Output the (X, Y) coordinate of the center of the cell containing the given text.  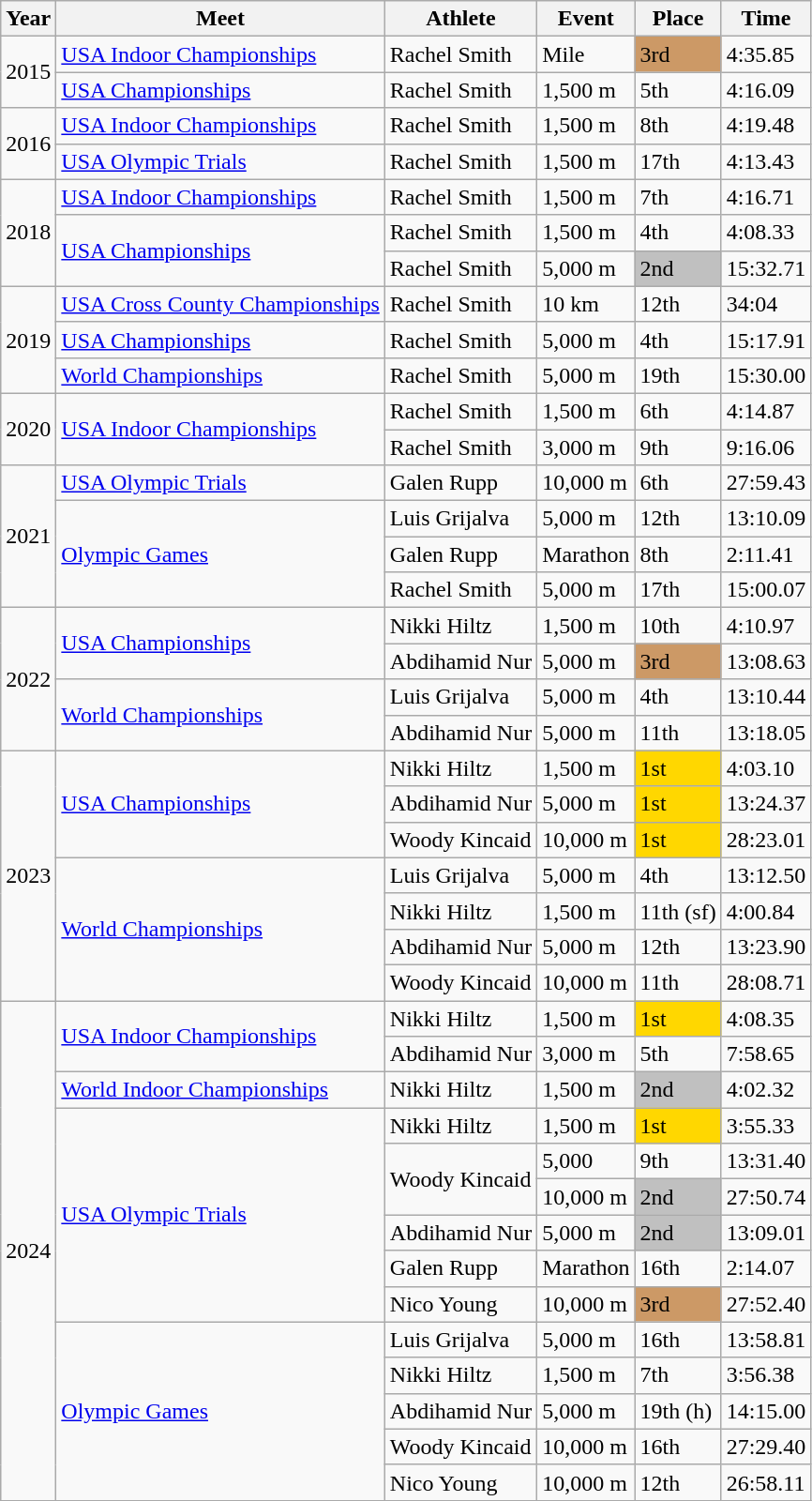
2:11.41 (766, 554)
34:04 (766, 304)
13:09.01 (766, 1233)
13:23.90 (766, 947)
14:15.00 (766, 1411)
2024 (28, 1250)
19th (h) (678, 1411)
Athlete (460, 19)
27:52.40 (766, 1304)
28:08.71 (766, 982)
10th (678, 626)
13:08.63 (766, 661)
19th (678, 375)
13:12.50 (766, 875)
13:58.81 (766, 1340)
26:58.11 (766, 1482)
27:59.43 (766, 483)
15:00.07 (766, 590)
28:23.01 (766, 840)
4:03.10 (766, 768)
7:58.65 (766, 1054)
2:14.07 (766, 1268)
4:08.33 (766, 233)
2023 (28, 875)
2021 (28, 537)
10 km (586, 304)
2018 (28, 233)
4:10.97 (766, 626)
15:32.71 (766, 268)
Place (678, 19)
4:02.32 (766, 1090)
15:30.00 (766, 375)
13:24.37 (766, 804)
13:10.44 (766, 697)
2016 (28, 144)
Event (586, 19)
4:00.84 (766, 911)
2015 (28, 72)
Mile (586, 54)
4:35.85 (766, 54)
Time (766, 19)
World Indoor Championships (220, 1090)
4:16.09 (766, 90)
13:31.40 (766, 1161)
2022 (28, 679)
27:29.40 (766, 1447)
4:13.43 (766, 161)
4:08.35 (766, 1018)
5,000 (586, 1161)
3:56.38 (766, 1375)
USA Cross County Championships (220, 304)
13:10.09 (766, 519)
4:16.71 (766, 197)
Year (28, 19)
Meet (220, 19)
27:50.74 (766, 1197)
3:55.33 (766, 1126)
2019 (28, 340)
2020 (28, 429)
9:16.06 (766, 447)
4:19.48 (766, 126)
4:14.87 (766, 411)
15:17.91 (766, 340)
13:18.05 (766, 733)
11th (sf) (678, 911)
